Return (x, y) of the center of cell containing provided text 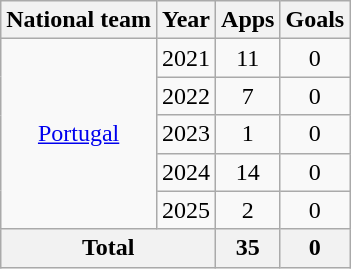
2025 (186, 210)
2022 (186, 96)
11 (248, 58)
7 (248, 96)
2023 (186, 134)
14 (248, 172)
Portugal (79, 134)
2 (248, 210)
2024 (186, 172)
35 (248, 248)
Apps (248, 20)
Goals (315, 20)
1 (248, 134)
Total (108, 248)
2021 (186, 58)
National team (79, 20)
Year (186, 20)
